Extract the (x, y) coordinate from the center of the cell holding the provided text.  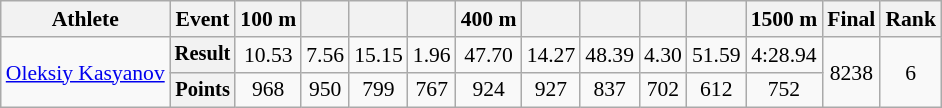
767 (432, 90)
14.27 (552, 55)
6 (910, 72)
Result (203, 55)
1.96 (432, 55)
752 (784, 90)
47.70 (489, 55)
1500 m (784, 19)
Oleksiy Kasyanov (86, 72)
48.39 (610, 55)
Rank (910, 19)
51.59 (716, 55)
Event (203, 19)
968 (268, 90)
7.56 (325, 55)
702 (663, 90)
950 (325, 90)
837 (610, 90)
4:28.94 (784, 55)
612 (716, 90)
400 m (489, 19)
799 (378, 90)
10.53 (268, 55)
927 (552, 90)
4.30 (663, 55)
Points (203, 90)
Athlete (86, 19)
924 (489, 90)
15.15 (378, 55)
100 m (268, 19)
8238 (851, 72)
Final (851, 19)
